Search for the cell housing the specified text and yield its [X, Y] center coordinate. 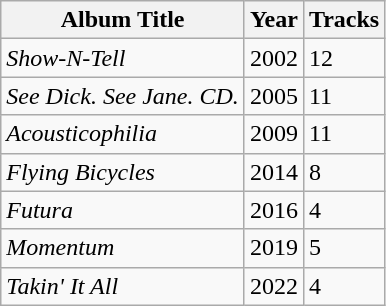
2022 [274, 286]
Acousticophilia [123, 134]
Flying Bicycles [123, 172]
Show-N-Tell [123, 58]
Year [274, 20]
2009 [274, 134]
See Dick. See Jane. CD. [123, 96]
Takin' It All [123, 286]
2005 [274, 96]
12 [344, 58]
Tracks [344, 20]
Album Title [123, 20]
2014 [274, 172]
Momentum [123, 248]
8 [344, 172]
2016 [274, 210]
2019 [274, 248]
2002 [274, 58]
5 [344, 248]
Futura [123, 210]
